From the cell containing the given text, extract its center point as (x, y) coordinate. 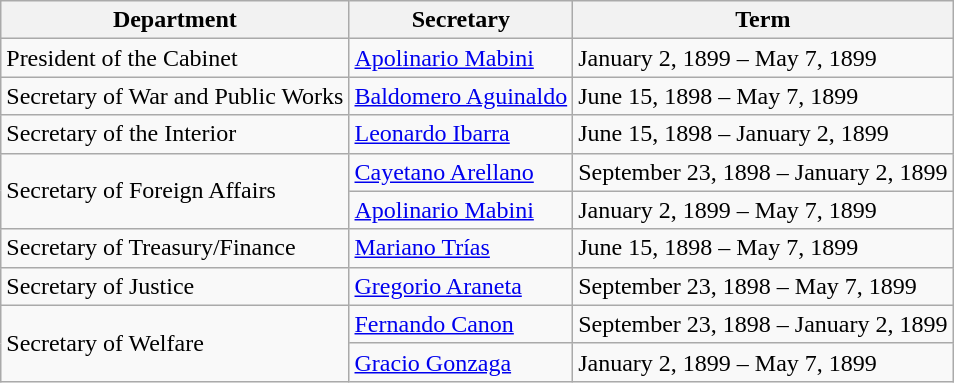
Fernando Canon (461, 324)
President of the Cabinet (175, 58)
Mariano Trías (461, 248)
Secretary of Justice (175, 286)
Cayetano Arellano (461, 172)
Term (763, 20)
Secretary of Welfare (175, 343)
Secretary (461, 20)
Gregorio Araneta (461, 286)
Secretary of War and Public Works (175, 96)
June 15, 1898 – January 2, 1899 (763, 134)
Baldomero Aguinaldo (461, 96)
Gracio Gonzaga (461, 362)
Secretary of Foreign Affairs (175, 191)
Secretary of Treasury/Finance (175, 248)
Secretary of the Interior (175, 134)
September 23, 1898 – May 7, 1899 (763, 286)
Department (175, 20)
Leonardo Ibarra (461, 134)
